Determine the (X, Y) coordinate at the center of the cell enclosing the given text.  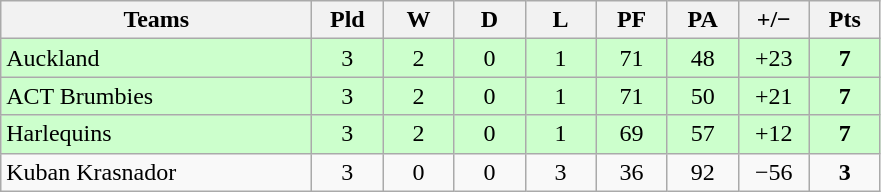
48 (702, 58)
+12 (774, 134)
57 (702, 134)
Pts (844, 20)
Kuban Krasnador (156, 172)
ACT Brumbies (156, 96)
Auckland (156, 58)
+23 (774, 58)
50 (702, 96)
W (418, 20)
D (490, 20)
+/− (774, 20)
69 (632, 134)
36 (632, 172)
−56 (774, 172)
Pld (348, 20)
Teams (156, 20)
PF (632, 20)
PA (702, 20)
Harlequins (156, 134)
92 (702, 172)
+21 (774, 96)
L (560, 20)
